Detect which cell encompasses the target text, then output its (X, Y) center coordinate. 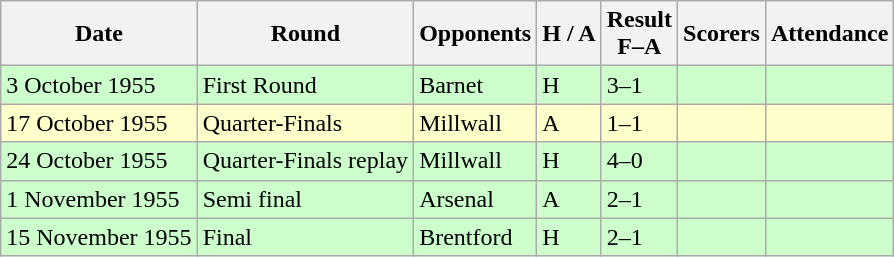
Date (99, 34)
H / A (569, 34)
24 October 1955 (99, 161)
3–1 (639, 85)
1–1 (639, 123)
4–0 (639, 161)
1 November 1955 (99, 199)
Final (306, 237)
3 October 1955 (99, 85)
Attendance (829, 34)
Semi final (306, 199)
Quarter-Finals replay (306, 161)
ResultF–A (639, 34)
Scorers (722, 34)
17 October 1955 (99, 123)
Arsenal (476, 199)
15 November 1955 (99, 237)
Quarter-Finals (306, 123)
Round (306, 34)
Barnet (476, 85)
Opponents (476, 34)
First Round (306, 85)
Brentford (476, 237)
